Return the [X, Y] coordinate for the center point of the cell that contains the specified text.  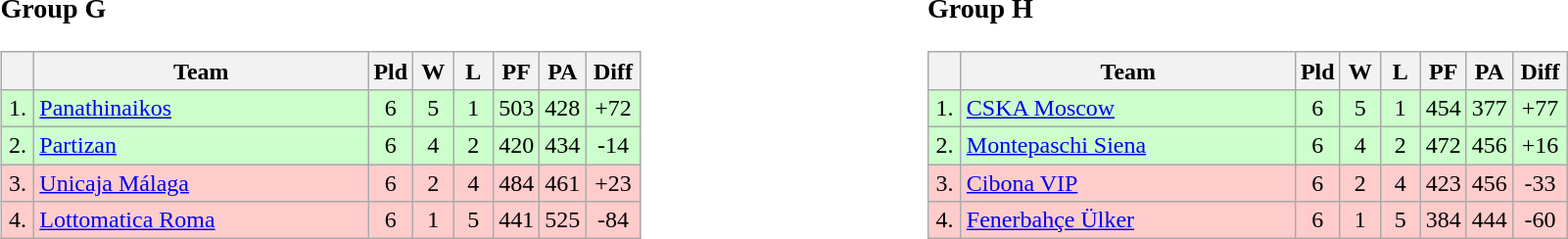
+23 [613, 183]
+16 [1540, 146]
Partizan [202, 146]
Fenerbahçe Ülker [1128, 220]
Lottomatica Roma [202, 220]
Cibona VIP [1128, 183]
525 [562, 220]
-60 [1540, 220]
444 [1489, 220]
484 [517, 183]
-84 [613, 220]
-14 [613, 146]
423 [1444, 183]
+77 [1540, 108]
420 [517, 146]
441 [517, 220]
428 [562, 108]
454 [1444, 108]
461 [562, 183]
+72 [613, 108]
377 [1489, 108]
CSKA Moscow [1128, 108]
384 [1444, 220]
Unicaja Málaga [202, 183]
-33 [1540, 183]
434 [562, 146]
503 [517, 108]
Panathinaikos [202, 108]
472 [1444, 146]
Montepaschi Siena [1128, 146]
